Scan for the cell matching the given text and deliver its (x, y) coordinate at center. 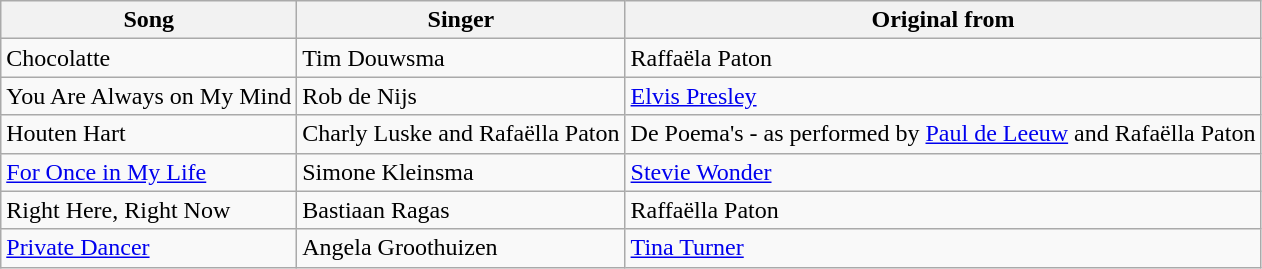
Right Here, Right Now (149, 210)
Simone Kleinsma (461, 172)
Houten Hart (149, 134)
Charly Luske and Rafaëlla Paton (461, 134)
Angela Groothuizen (461, 248)
Stevie Wonder (943, 172)
Tina Turner (943, 248)
Original from (943, 20)
For Once in My Life (149, 172)
Tim Douwsma (461, 58)
Bastiaan Ragas (461, 210)
Private Dancer (149, 248)
Singer (461, 20)
Raffaëlla Paton (943, 210)
Rob de Nijs (461, 96)
Song (149, 20)
Elvis Presley (943, 96)
Chocolatte (149, 58)
Raffaëla Paton (943, 58)
You Are Always on My Mind (149, 96)
De Poema's - as performed by Paul de Leeuw and Rafaëlla Paton (943, 134)
